Detect which cell encompasses the target text, then output its (x, y) center coordinate. 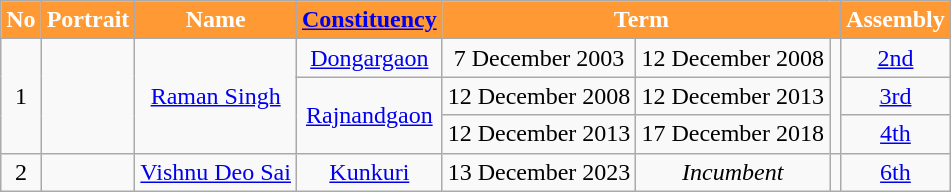
2 (21, 172)
2nd (896, 58)
4th (896, 134)
Portrait (88, 20)
Assembly (896, 20)
13 December 2023 (539, 172)
Term (641, 20)
Raman Singh (216, 96)
Incumbent (733, 172)
6th (896, 172)
17 December 2018 (733, 134)
Rajnandgaon (369, 115)
Constituency (369, 20)
3rd (896, 96)
7 December 2003 (539, 58)
1 (21, 96)
Kunkuri (369, 172)
Name (216, 20)
Vishnu Deo Sai (216, 172)
No (21, 20)
Dongargaon (369, 58)
